Find where the given text appears and provide that cell's center as (X, Y) coordinate. 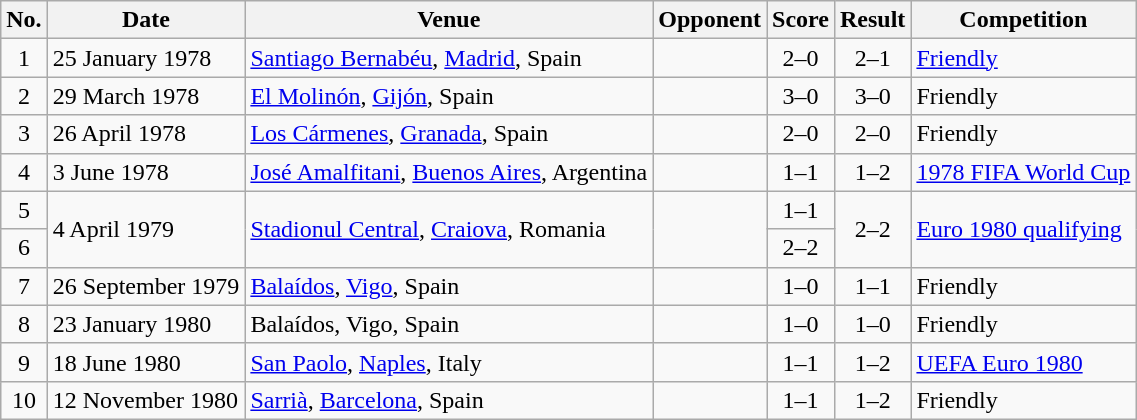
25 January 1978 (146, 58)
12 November 1980 (146, 400)
18 June 1980 (146, 362)
26 September 1979 (146, 286)
6 (24, 248)
Stadionul Central, Craiova, Romania (449, 229)
San Paolo, Naples, Italy (449, 362)
10 (24, 400)
29 March 1978 (146, 96)
1978 FIFA World Cup (1024, 172)
5 (24, 210)
7 (24, 286)
Euro 1980 qualifying (1024, 229)
4 (24, 172)
1 (24, 58)
Opponent (710, 20)
Los Cármenes, Granada, Spain (449, 134)
2 (24, 96)
Score (801, 20)
Venue (449, 20)
Santiago Bernabéu, Madrid, Spain (449, 58)
3 June 1978 (146, 172)
UEFA Euro 1980 (1024, 362)
El Molinón, Gijón, Spain (449, 96)
Date (146, 20)
3 (24, 134)
Competition (1024, 20)
26 April 1978 (146, 134)
Result (872, 20)
4 April 1979 (146, 229)
Sarrià, Barcelona, Spain (449, 400)
No. (24, 20)
José Amalfitani, Buenos Aires, Argentina (449, 172)
23 January 1980 (146, 324)
2–1 (872, 58)
9 (24, 362)
8 (24, 324)
